Return (X, Y) of the center of cell containing provided text 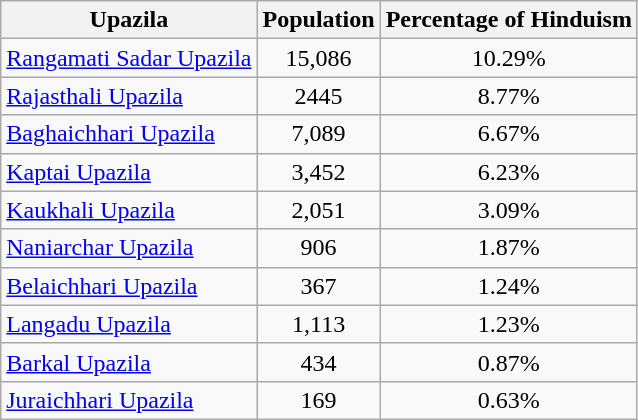
Percentage of Hinduism (508, 20)
1.24% (508, 286)
906 (318, 248)
Baghaichhari Upazila (129, 134)
434 (318, 362)
8.77% (508, 96)
Kaptai Upazila (129, 172)
2445 (318, 96)
6.67% (508, 134)
7,089 (318, 134)
Belaichhari Upazila (129, 286)
Population (318, 20)
2,051 (318, 210)
3,452 (318, 172)
169 (318, 400)
1,113 (318, 324)
Naniarchar Upazila (129, 248)
Rajasthali Upazila (129, 96)
1.87% (508, 248)
10.29% (508, 58)
0.87% (508, 362)
Barkal Upazila (129, 362)
3.09% (508, 210)
Langadu Upazila (129, 324)
Juraichhari Upazila (129, 400)
Kaukhali Upazila (129, 210)
15,086 (318, 58)
Upazila (129, 20)
0.63% (508, 400)
367 (318, 286)
1.23% (508, 324)
6.23% (508, 172)
Rangamati Sadar Upazila (129, 58)
